Provide the (x, y) coordinate of the cell's center where the given text is located.  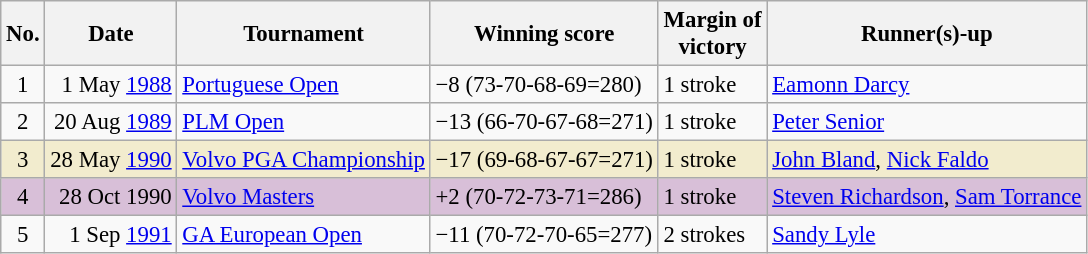
−17 (69-68-67-67=271) (544, 160)
4 (23, 197)
1 (23, 85)
5 (23, 235)
Volvo Masters (304, 197)
1 May 1988 (111, 85)
−11 (70-72-70-65=277) (544, 235)
28 May 1990 (111, 160)
Tournament (304, 34)
Volvo PGA Championship (304, 160)
−13 (66-70-67-68=271) (544, 122)
−8 (73-70-68-69=280) (544, 85)
John Bland, Nick Faldo (927, 160)
Runner(s)-up (927, 34)
Sandy Lyle (927, 235)
PLM Open (304, 122)
3 (23, 160)
+2 (70-72-73-71=286) (544, 197)
Margin ofvictory (712, 34)
Date (111, 34)
Portuguese Open (304, 85)
No. (23, 34)
Steven Richardson, Sam Torrance (927, 197)
2 (23, 122)
20 Aug 1989 (111, 122)
2 strokes (712, 235)
Peter Senior (927, 122)
Eamonn Darcy (927, 85)
Winning score (544, 34)
GA European Open (304, 235)
28 Oct 1990 (111, 197)
1 Sep 1991 (111, 235)
